Return [X, Y] of the center of cell containing provided text 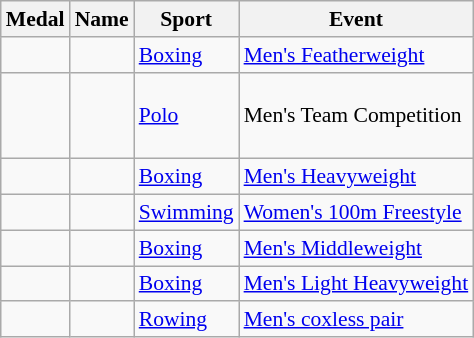
Event [356, 19]
Men's Light Heavyweight [356, 284]
Swimming [186, 213]
Sport [186, 19]
Men's Team Competition [356, 116]
Polo [186, 116]
Rowing [186, 320]
Women's 100m Freestyle [356, 213]
Men's Heavyweight [356, 177]
Name [102, 19]
Men's coxless pair [356, 320]
Men's Featherweight [356, 55]
Men's Middleweight [356, 248]
Medal [36, 19]
